Output the [X, Y] coordinate of the center of the cell containing the given text.  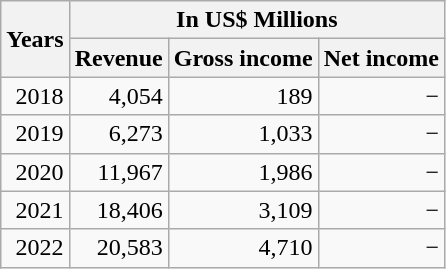
In US$ Millions [256, 20]
11,967 [118, 172]
Gross income [243, 58]
4,710 [243, 248]
1,033 [243, 134]
Revenue [118, 58]
3,109 [243, 210]
18,406 [118, 210]
2021 [35, 210]
2018 [35, 96]
6,273 [118, 134]
189 [243, 96]
2020 [35, 172]
20,583 [118, 248]
1,986 [243, 172]
2019 [35, 134]
Years [35, 39]
Net income [381, 58]
2022 [35, 248]
4,054 [118, 96]
